From the cell containing the given text, extract its center point as (x, y) coordinate. 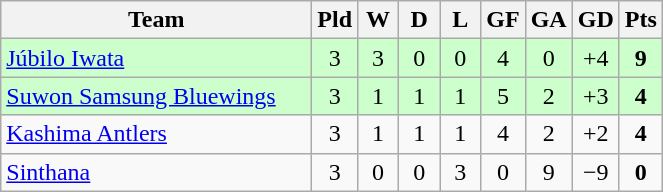
GD (596, 20)
W (378, 20)
+3 (596, 96)
+4 (596, 58)
+2 (596, 134)
Pts (640, 20)
GA (548, 20)
L (460, 20)
5 (503, 96)
Team (156, 20)
Sinthana (156, 172)
Pld (335, 20)
Suwon Samsung Bluewings (156, 96)
Júbilo Iwata (156, 58)
D (420, 20)
GF (503, 20)
Kashima Antlers (156, 134)
−9 (596, 172)
